Detect which cell encompasses the target text, then output its (x, y) center coordinate. 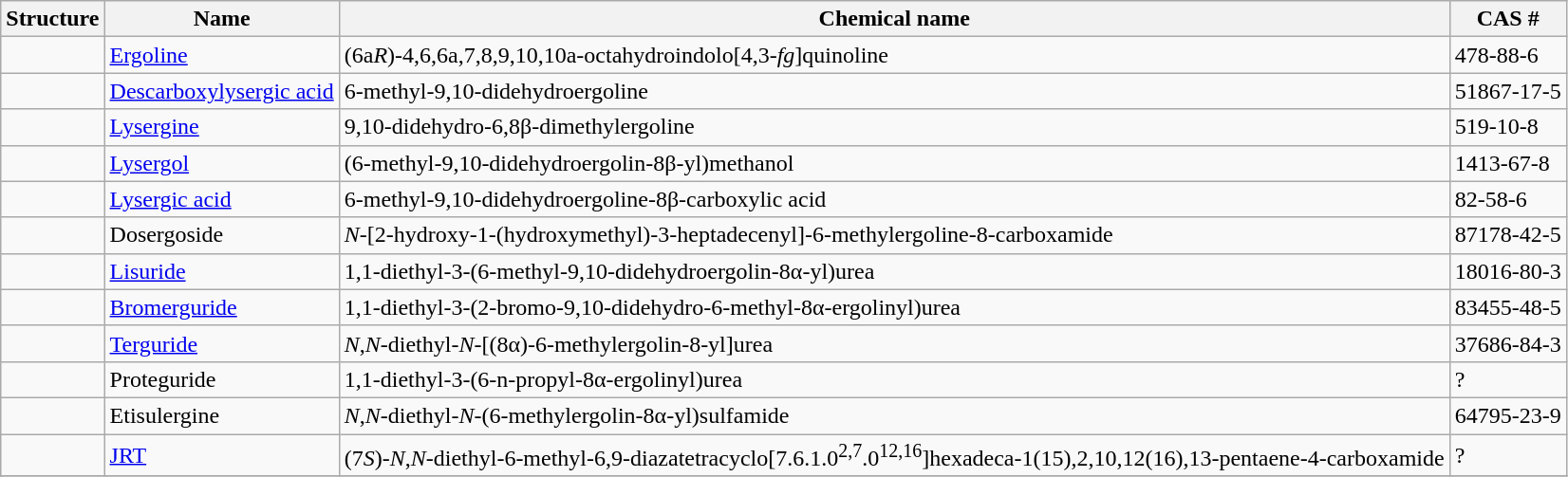
N-[2-hydroxy-1-(hydroxymethyl)-3-heptadecenyl]-6-methylergoline-8-carboxamide (894, 235)
Descarboxylysergic acid (222, 91)
6-methyl-9,10-didehydroergoline (894, 91)
Proteguride (222, 379)
Ergoline (222, 55)
37686-84-3 (1507, 343)
N,N-diethyl-N-[(8α)-6-methylergolin-8-yl]urea (894, 343)
18016-80-3 (1507, 271)
(7S)-N,N-diethyl-6-methyl-6,9-diazatetracyclo[7.6.1.02,7.012,16]hexadeca-1(15),2,10,12(16),13-pentaene-4-carboxamide (894, 455)
N,N-diethyl-N-(6-methylergolin-8α-yl)sulfamide (894, 415)
82-58-6 (1507, 199)
9,10-didehydro-6,8β-dimethylergoline (894, 127)
JRT (222, 455)
Bromerguride (222, 307)
6-methyl-9,10-didehydroergoline-8β-carboxylic acid (894, 199)
Lysergol (222, 163)
83455-48-5 (1507, 307)
CAS # (1507, 19)
1413-67-8 (1507, 163)
Lisuride (222, 271)
Terguride (222, 343)
Chemical name (894, 19)
478-88-6 (1507, 55)
87178-42-5 (1507, 235)
Structure (53, 19)
(6aR)-4,6,6a,7,8,9,10,10a-octahydroindolo[4,3-fg]quinoline (894, 55)
51867-17-5 (1507, 91)
Etisulergine (222, 415)
519-10-8 (1507, 127)
1,1-diethyl-3-(6-n-propyl-8α-ergolinyl)urea (894, 379)
(6-methyl-9,10-didehydroergolin-8β-yl)methanol (894, 163)
1,1-diethyl-3-(6-methyl-9,10-didehydroergolin-8α-yl)urea (894, 271)
Name (222, 19)
Dosergoside (222, 235)
1,1-diethyl-3-(2-bromo-9,10-didehydro-6-methyl-8α-ergolinyl)urea (894, 307)
Lysergic acid (222, 199)
Lysergine (222, 127)
64795-23-9 (1507, 415)
